Locate the cell with the specified text and output its [x, y] center coordinate. 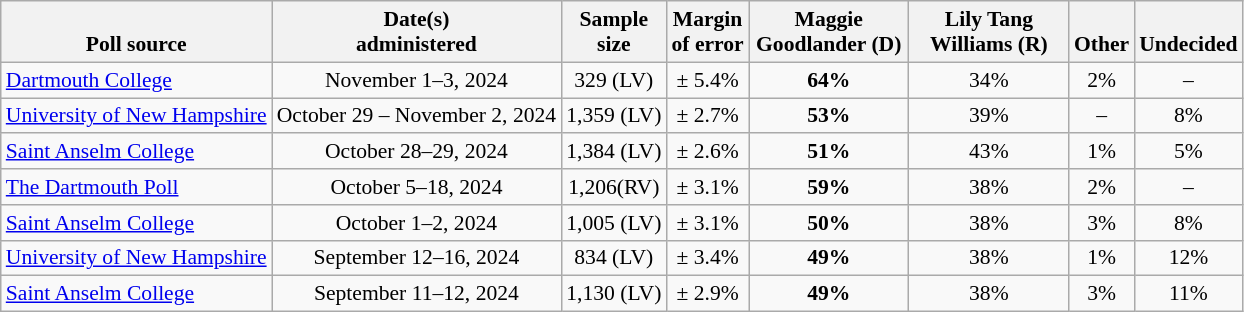
5% [1188, 152]
12% [1188, 258]
Other [1102, 32]
The Dartmouth Poll [136, 187]
1,384 (LV) [614, 152]
Date(s)administered [417, 32]
October 5–18, 2024 [417, 187]
Undecided [1188, 32]
± 2.7% [707, 116]
± 2.6% [707, 152]
MaggieGoodlander (D) [829, 32]
329 (LV) [614, 80]
September 11–12, 2024 [417, 294]
± 3.4% [707, 258]
34% [989, 80]
1,130 (LV) [614, 294]
November 1–3, 2024 [417, 80]
Lily TangWilliams (R) [989, 32]
1,359 (LV) [614, 116]
64% [829, 80]
51% [829, 152]
43% [989, 152]
Samplesize [614, 32]
± 2.9% [707, 294]
Dartmouth College [136, 80]
834 (LV) [614, 258]
Marginof error [707, 32]
September 12–16, 2024 [417, 258]
53% [829, 116]
59% [829, 187]
1,206(RV) [614, 187]
October 29 – November 2, 2024 [417, 116]
1,005 (LV) [614, 223]
50% [829, 223]
11% [1188, 294]
October 28–29, 2024 [417, 152]
39% [989, 116]
Poll source [136, 32]
± 5.4% [707, 80]
October 1–2, 2024 [417, 223]
